For the text-containing cell, return its midpoint in [X, Y] coordinate format. 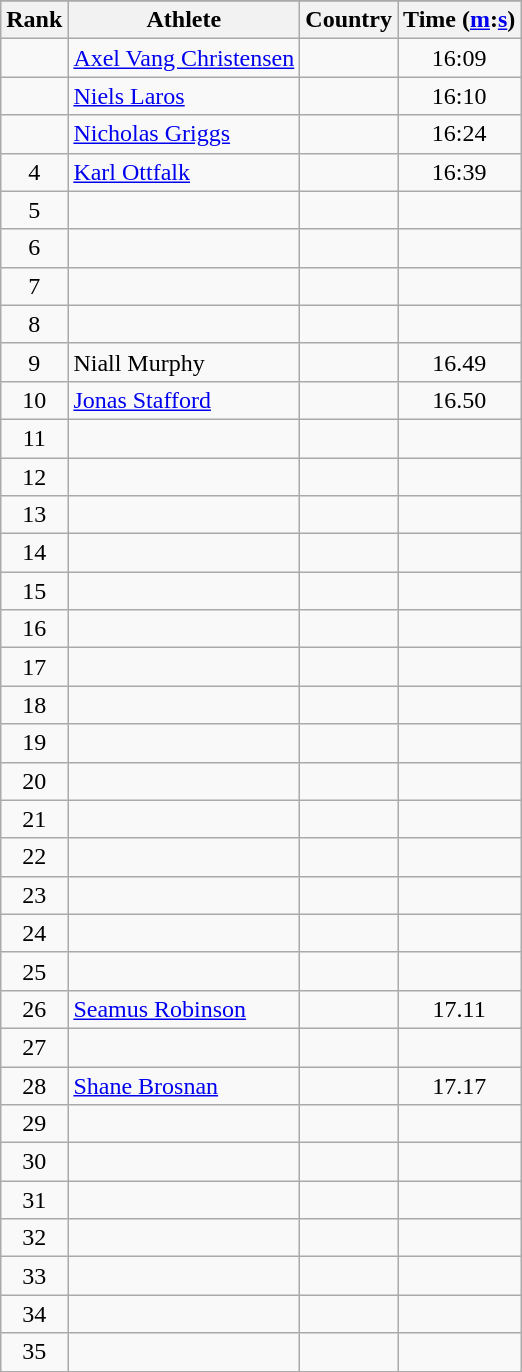
16:10 [460, 96]
14 [34, 553]
Nicholas Griggs [184, 134]
10 [34, 400]
32 [34, 1238]
16:24 [460, 134]
19 [34, 743]
24 [34, 933]
11 [34, 438]
22 [34, 857]
Athlete [184, 20]
17 [34, 667]
17.11 [460, 1009]
33 [34, 1276]
25 [34, 971]
16.50 [460, 400]
Niels Laros [184, 96]
26 [34, 1009]
Axel Vang Christensen [184, 58]
Rank [34, 20]
16.49 [460, 362]
23 [34, 895]
7 [34, 286]
30 [34, 1162]
31 [34, 1200]
16:39 [460, 172]
18 [34, 705]
20 [34, 781]
Jonas Stafford [184, 400]
16:09 [460, 58]
Niall Murphy [184, 362]
6 [34, 248]
Country [349, 20]
Karl Ottfalk [184, 172]
29 [34, 1124]
4 [34, 172]
13 [34, 515]
28 [34, 1085]
Shane Brosnan [184, 1085]
5 [34, 210]
16 [34, 629]
Time (m:s) [460, 20]
35 [34, 1352]
9 [34, 362]
21 [34, 819]
8 [34, 324]
17.17 [460, 1085]
12 [34, 477]
27 [34, 1047]
Seamus Robinson [184, 1009]
34 [34, 1314]
15 [34, 591]
